Capture the cell that displays the provided text and extract its (x, y) central coordinate. 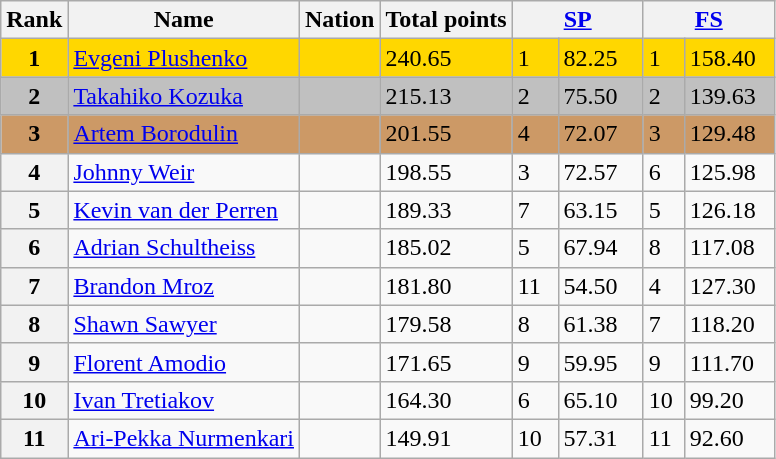
127.30 (729, 286)
179.58 (446, 324)
129.48 (729, 134)
240.65 (446, 58)
171.65 (446, 362)
Name (184, 20)
198.55 (446, 172)
215.13 (446, 96)
Ari-Pekka Nurmenkari (184, 438)
Adrian Schultheiss (184, 248)
185.02 (446, 248)
158.40 (729, 58)
139.63 (729, 96)
201.55 (446, 134)
82.25 (600, 58)
Florent Amodio (184, 362)
149.91 (446, 438)
125.98 (729, 172)
72.57 (600, 172)
Brandon Mroz (184, 286)
126.18 (729, 210)
118.20 (729, 324)
SP (578, 20)
FS (708, 20)
Nation (340, 20)
63.15 (600, 210)
Shawn Sawyer (184, 324)
65.10 (600, 400)
Kevin van der Perren (184, 210)
75.50 (600, 96)
Total points (446, 20)
164.30 (446, 400)
Johnny Weir (184, 172)
Takahiko Kozuka (184, 96)
67.94 (600, 248)
111.70 (729, 362)
117.08 (729, 248)
99.20 (729, 400)
181.80 (446, 286)
59.95 (600, 362)
Rank (34, 20)
189.33 (446, 210)
Artem Borodulin (184, 134)
57.31 (600, 438)
54.50 (600, 286)
61.38 (600, 324)
Ivan Tretiakov (184, 400)
92.60 (729, 438)
Evgeni Plushenko (184, 58)
72.07 (600, 134)
